Return the (x, y) coordinate for the center point of the cell that contains the specified text.  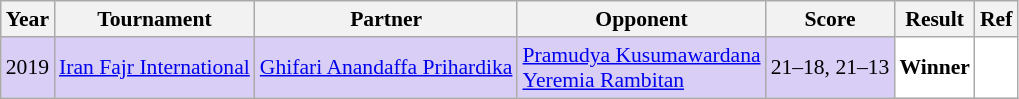
Ref (996, 19)
Ghifari Anandaffa Prihardika (386, 68)
Year (28, 19)
Score (830, 19)
Partner (386, 19)
21–18, 21–13 (830, 68)
Iran Fajr International (154, 68)
Pramudya Kusumawardana Yeremia Rambitan (641, 68)
Tournament (154, 19)
Winner (934, 68)
2019 (28, 68)
Result (934, 19)
Opponent (641, 19)
